Output the [X, Y] coordinate of the center of the cell containing the given text.  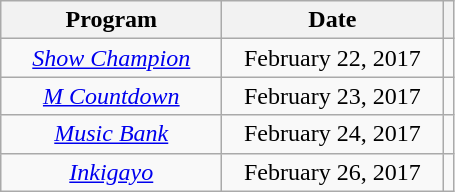
February 22, 2017 [332, 58]
February 26, 2017 [332, 172]
Inkigayo [112, 172]
Show Champion [112, 58]
February 24, 2017 [332, 134]
M Countdown [112, 96]
Music Bank [112, 134]
Program [112, 20]
Date [332, 20]
February 23, 2017 [332, 96]
